Find where the given text appears and provide that cell's center as [x, y] coordinate. 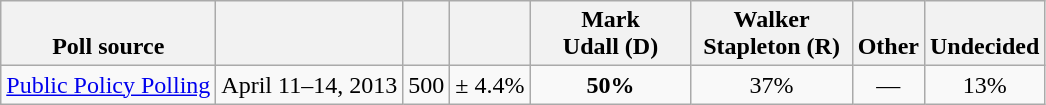
37% [772, 85]
Poll source [108, 34]
± 4.4% [490, 85]
— [888, 85]
Undecided [984, 34]
Other [888, 34]
WalkerStapleton (R) [772, 34]
50% [610, 85]
April 11–14, 2013 [310, 85]
Public Policy Polling [108, 85]
500 [426, 85]
MarkUdall (D) [610, 34]
13% [984, 85]
